Search for the cell housing the specified text and yield its (X, Y) center coordinate. 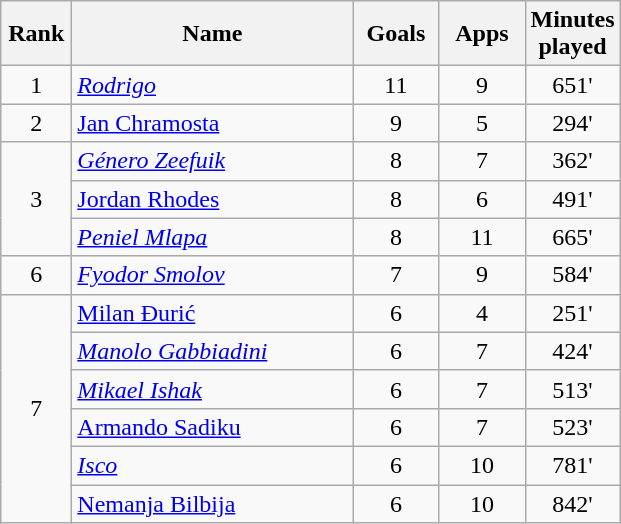
Rodrigo (212, 85)
Rank (36, 34)
842' (572, 503)
Fyodor Smolov (212, 275)
251' (572, 313)
Name (212, 34)
424' (572, 351)
584' (572, 275)
781' (572, 465)
Nemanja Bilbija (212, 503)
4 (482, 313)
Mikael Ishak (212, 389)
Apps (482, 34)
Género Zeefuik (212, 161)
Peniel Mlapa (212, 237)
513' (572, 389)
Minutes played (572, 34)
1 (36, 85)
651' (572, 85)
491' (572, 199)
2 (36, 123)
5 (482, 123)
Jordan Rhodes (212, 199)
Jan Chramosta (212, 123)
362' (572, 161)
294' (572, 123)
Isco (212, 465)
523' (572, 427)
Armando Sadiku (212, 427)
Goals (396, 34)
Manolo Gabbiadini (212, 351)
3 (36, 199)
665' (572, 237)
Milan Đurić (212, 313)
